Extract the [x, y] coordinate from the center of the cell holding the provided text.  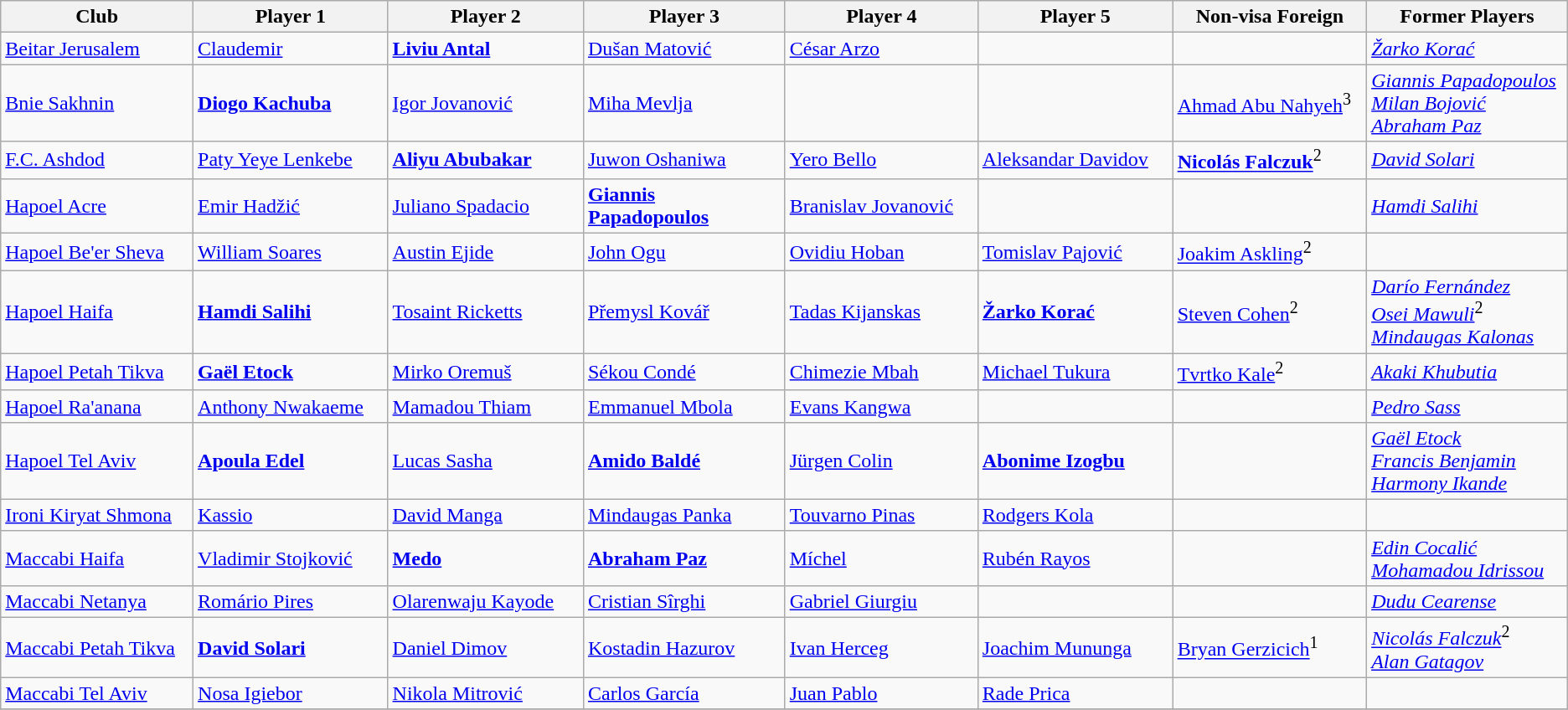
Jürgen Colin [881, 460]
David Manga [486, 515]
Akaki Khubutia [1467, 372]
Míchel [881, 558]
Ivan Herceg [881, 648]
Carlos García [683, 693]
Gaël Etock [291, 372]
Michael Tukura [1075, 372]
Vladimir Stojković [291, 558]
Tosaint Ricketts [486, 311]
Tomislav Pajović [1075, 253]
Abonime Izogbu [1075, 460]
Player 3 [683, 17]
Maccabi Petah Tikva [97, 648]
Tadas Kijanskas [881, 311]
Miha Mevlja [683, 103]
Bryan Gerzicich1 [1270, 648]
Aliyu Abubakar [486, 161]
Mamadou Thiam [486, 406]
Emmanuel Mbola [683, 406]
Gaël Etock Francis Benjamin Harmony Ikande [1467, 460]
Former Players [1467, 17]
Austin Ejide [486, 253]
Claudemir [291, 49]
Hapoel Tel Aviv [97, 460]
Rubén Rayos [1075, 558]
John Ogu [683, 253]
Player 1 [291, 17]
Hapoel Ra'anana [97, 406]
Juan Pablo [881, 693]
Edin Cocalić Mohamadou Idrissou [1467, 558]
Beitar Jerusalem [97, 49]
Igor Jovanović [486, 103]
Touvarno Pinas [881, 515]
Mindaugas Panka [683, 515]
Steven Cohen2 [1270, 311]
Hapoel Be'er Sheva [97, 253]
Apoula Edel [291, 460]
Bnie Sakhnin [97, 103]
F.C. Ashdod [97, 161]
Joakim Askling2 [1270, 253]
Nosa Igiebor [291, 693]
William Soares [291, 253]
Non-visa Foreign [1270, 17]
Chimezie Mbah [881, 372]
César Arzo [881, 49]
Anthony Nwakaeme [291, 406]
Hapoel Petah Tikva [97, 372]
Branislav Jovanović [881, 206]
Amido Baldé [683, 460]
Giannis Papadopoulos [683, 206]
Hapoel Acre [97, 206]
Kostadin Hazurov [683, 648]
Player 5 [1075, 17]
Nicolás Falczuk2 [1270, 161]
Paty Yeye Lenkebe [291, 161]
Liviu Antal [486, 49]
Maccabi Netanya [97, 601]
Ahmad Abu Nahyeh3 [1270, 103]
Nikola Mitrović [486, 693]
Sékou Condé [683, 372]
Player 2 [486, 17]
Daniel Dimov [486, 648]
Hapoel Haifa [97, 311]
Pedro Sass [1467, 406]
Tvrtko Kale2 [1270, 372]
Rade Prica [1075, 693]
Gabriel Giurgiu [881, 601]
Giannis Papadopoulos Milan Bojović Abraham Paz [1467, 103]
Cristian Sîrghi [683, 601]
Juwon Oshaniwa [683, 161]
Lucas Sasha [486, 460]
Emir Hadžić [291, 206]
Yero Bello [881, 161]
Aleksandar Davidov [1075, 161]
Dudu Cearense [1467, 601]
Mirko Oremuš [486, 372]
Joachim Mununga [1075, 648]
Juliano Spadacio [486, 206]
Rodgers Kola [1075, 515]
Ironi Kiryat Shmona [97, 515]
Kassio [291, 515]
Maccabi Tel Aviv [97, 693]
Medo [486, 558]
Olarenwaju Kayode [486, 601]
Romário Pires [291, 601]
Abraham Paz [683, 558]
Evans Kangwa [881, 406]
Maccabi Haifa [97, 558]
Diogo Kachuba [291, 103]
Přemysl Kovář [683, 311]
Club [97, 17]
Player 4 [881, 17]
Ovidiu Hoban [881, 253]
Dušan Matović [683, 49]
Nicolás Falczuk2 Alan Gatagov [1467, 648]
Darío Fernández Osei Mawuli2 Mindaugas Kalonas [1467, 311]
